Scan for the cell matching the given text and deliver its [x, y] coordinate at center. 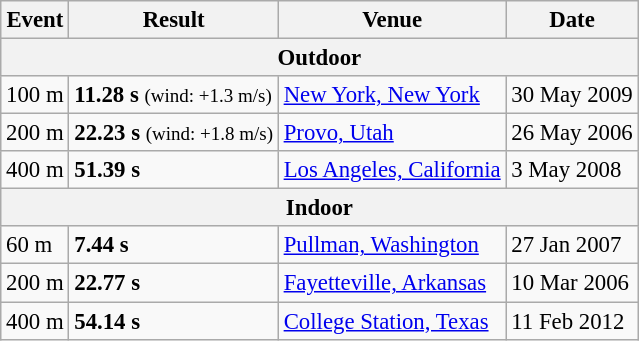
11 Feb 2012 [572, 321]
Pullman, Washington [392, 245]
College Station, Texas [392, 321]
54.14 s [174, 321]
Date [572, 20]
51.39 s [174, 170]
100 m [35, 95]
10 Mar 2006 [572, 283]
Result [174, 20]
Event [35, 20]
New York, New York [392, 95]
11.28 s (wind: +1.3 m/s) [174, 95]
30 May 2009 [572, 95]
22.23 s (wind: +1.8 m/s) [174, 133]
60 m [35, 245]
26 May 2006 [572, 133]
22.77 s [174, 283]
3 May 2008 [572, 170]
Venue [392, 20]
27 Jan 2007 [572, 245]
Fayetteville, Arkansas [392, 283]
Provo, Utah [392, 133]
7.44 s [174, 245]
Los Angeles, California [392, 170]
Outdoor [320, 58]
Indoor [320, 208]
